Find where the given text appears and provide that cell's center as [x, y] coordinate. 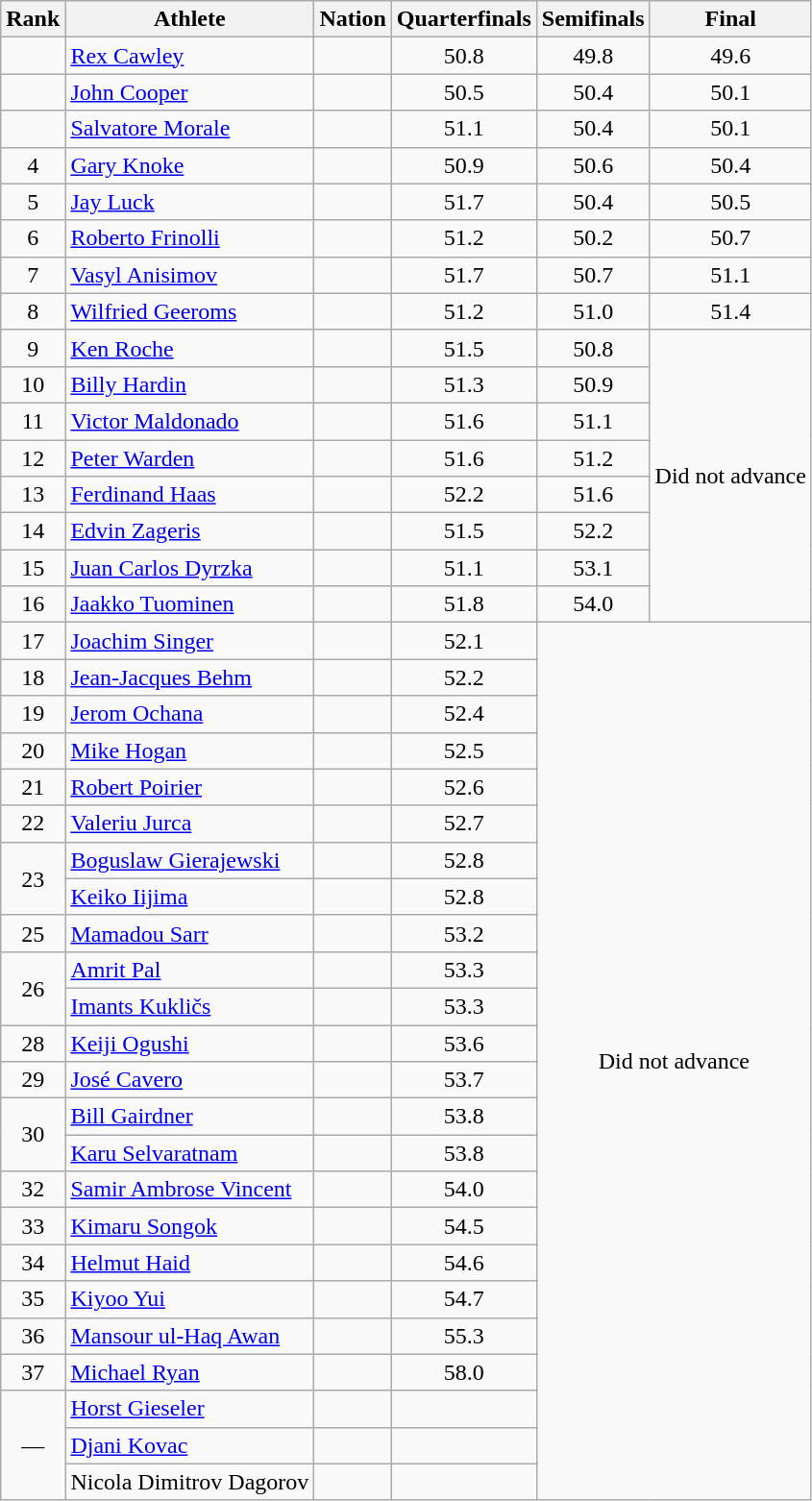
Bill Gairdner [190, 1117]
Juan Carlos Dyrzka [190, 568]
11 [33, 421]
52.4 [463, 714]
34 [33, 1263]
John Cooper [190, 92]
Quarterfinals [463, 19]
26 [33, 988]
5 [33, 202]
36 [33, 1336]
29 [33, 1080]
Robert Poirier [190, 787]
Michael Ryan [190, 1372]
— [33, 1445]
Valeriu Jurca [190, 824]
Wilfried Geeroms [190, 311]
58.0 [463, 1372]
17 [33, 641]
Imants Kukličs [190, 1006]
20 [33, 750]
53.6 [463, 1043]
52.6 [463, 787]
Mike Hogan [190, 750]
Gary Knoke [190, 165]
Mansour ul-Haq Awan [190, 1336]
54.5 [463, 1226]
4 [33, 165]
30 [33, 1135]
Billy Hardin [190, 384]
Peter Warden [190, 458]
19 [33, 714]
Victor Maldonado [190, 421]
22 [33, 824]
51.4 [730, 311]
Boguslaw Gierajewski [190, 860]
Joachim Singer [190, 641]
8 [33, 311]
José Cavero [190, 1080]
Kiyoo Yui [190, 1299]
51.0 [593, 311]
6 [33, 238]
49.8 [593, 56]
54.7 [463, 1299]
7 [33, 275]
Karu Selvaratnam [190, 1153]
Nicola Dimitrov Dagorov [190, 1482]
53.1 [593, 568]
52.7 [463, 824]
Jean-Jacques Behm [190, 677]
32 [33, 1190]
54.6 [463, 1263]
Athlete [190, 19]
10 [33, 384]
51.3 [463, 384]
35 [33, 1299]
Ken Roche [190, 348]
52.1 [463, 641]
Jaakko Tuominen [190, 604]
Djani Kovac [190, 1445]
9 [33, 348]
Mamadou Sarr [190, 933]
Amrit Pal [190, 970]
13 [33, 495]
Keiko Iijima [190, 897]
Edvin Zageris [190, 531]
Jay Luck [190, 202]
Vasyl Anisimov [190, 275]
Helmut Haid [190, 1263]
Samir Ambrose Vincent [190, 1190]
53.2 [463, 933]
Horst Gieseler [190, 1409]
Roberto Frinolli [190, 238]
28 [33, 1043]
50.2 [593, 238]
Jerom Ochana [190, 714]
23 [33, 878]
16 [33, 604]
14 [33, 531]
25 [33, 933]
50.6 [593, 165]
55.3 [463, 1336]
52.5 [463, 750]
Nation [353, 19]
Semifinals [593, 19]
Rank [33, 19]
53.7 [463, 1080]
Kimaru Songok [190, 1226]
49.6 [730, 56]
21 [33, 787]
18 [33, 677]
33 [33, 1226]
Keiji Ogushi [190, 1043]
Salvatore Morale [190, 129]
15 [33, 568]
51.8 [463, 604]
Rex Cawley [190, 56]
37 [33, 1372]
Ferdinand Haas [190, 495]
Final [730, 19]
12 [33, 458]
